Output the (x, y) coordinate of the center of the cell containing the given text.  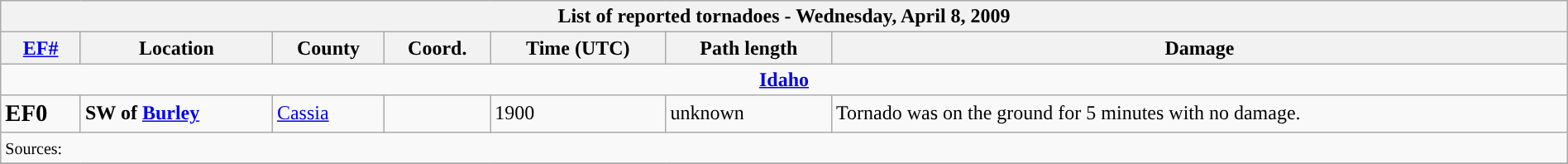
Time (UTC) (578, 48)
Sources: (784, 147)
Coord. (437, 48)
List of reported tornadoes - Wednesday, April 8, 2009 (784, 17)
1900 (578, 113)
County (327, 48)
Tornado was on the ground for 5 minutes with no damage. (1200, 113)
unknown (749, 113)
EF0 (41, 113)
SW of Burley (176, 113)
Damage (1200, 48)
Cassia (327, 113)
Path length (749, 48)
EF# (41, 48)
Idaho (784, 80)
Location (176, 48)
